Locate the cell with the specified text and output its (X, Y) center coordinate. 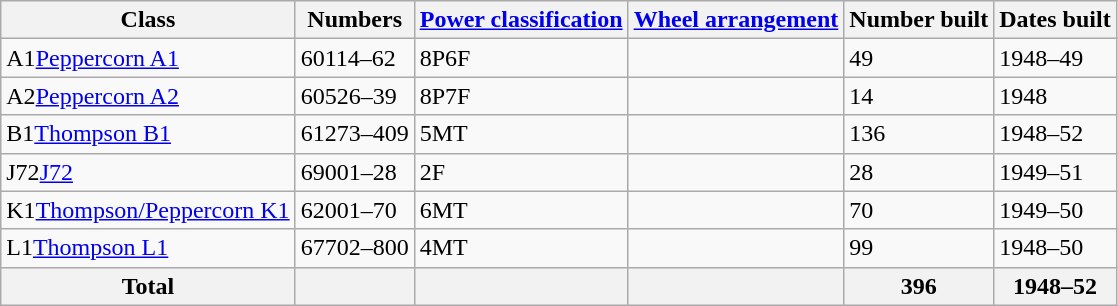
28 (919, 172)
L1Thompson L1 (148, 248)
136 (919, 134)
A2Peppercorn A2 (148, 96)
Numbers (354, 20)
Number built (919, 20)
69001–28 (354, 172)
62001–70 (354, 210)
K1Thompson/Peppercorn K1 (148, 210)
1948–50 (1055, 248)
Wheel arrangement (736, 20)
60114–62 (354, 58)
2F (521, 172)
4MT (521, 248)
99 (919, 248)
1948–49 (1055, 58)
Power classification (521, 20)
6MT (521, 210)
8P7F (521, 96)
J72J72 (148, 172)
Dates built (1055, 20)
1948 (1055, 96)
1949–51 (1055, 172)
Total (148, 286)
1949–50 (1055, 210)
396 (919, 286)
49 (919, 58)
14 (919, 96)
5MT (521, 134)
B1Thompson B1 (148, 134)
67702–800 (354, 248)
8P6F (521, 58)
60526–39 (354, 96)
61273–409 (354, 134)
Class (148, 20)
A1Peppercorn A1 (148, 58)
70 (919, 210)
